Scan for the cell matching the given text and deliver its (X, Y) coordinate at center. 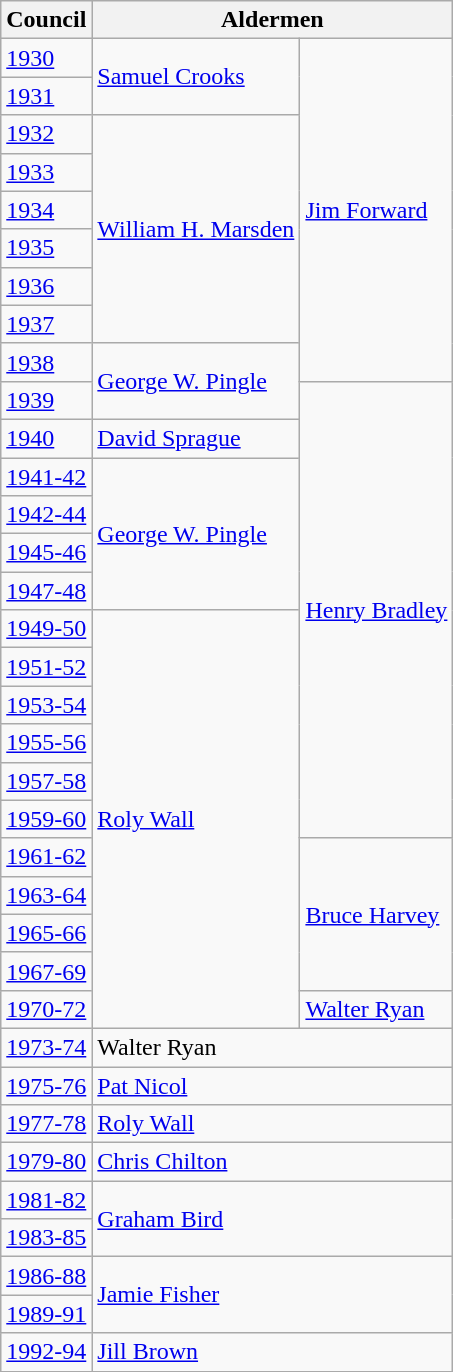
1932 (46, 134)
1979-80 (46, 1162)
1937 (46, 324)
1967-69 (46, 971)
1945-46 (46, 553)
1961-62 (46, 857)
1931 (46, 96)
1935 (46, 248)
1936 (46, 286)
Pat Nicol (272, 1085)
1983-85 (46, 1238)
1963-64 (46, 895)
William H. Marsden (196, 229)
Aldermen (272, 20)
1955-56 (46, 743)
1970-72 (46, 1009)
1973-74 (46, 1047)
David Sprague (196, 438)
1939 (46, 400)
1957-58 (46, 781)
Graham Bird (272, 1219)
1981-82 (46, 1200)
1947-48 (46, 591)
1940 (46, 438)
1951-52 (46, 667)
Jill Brown (272, 1352)
1942-44 (46, 515)
1953-54 (46, 705)
1941-42 (46, 477)
1934 (46, 210)
1977-78 (46, 1124)
1959-60 (46, 819)
Chris Chilton (272, 1162)
1949-50 (46, 629)
Jim Forward (376, 210)
1933 (46, 172)
1986-88 (46, 1276)
Bruce Harvey (376, 914)
Jamie Fisher (272, 1295)
1930 (46, 58)
Council (46, 20)
1989-91 (46, 1314)
1975-76 (46, 1085)
Henry Bradley (376, 610)
Samuel Crooks (196, 77)
1965-66 (46, 933)
1938 (46, 362)
1992-94 (46, 1352)
